Determine the [X, Y] coordinate at the center of the cell enclosing the given text.  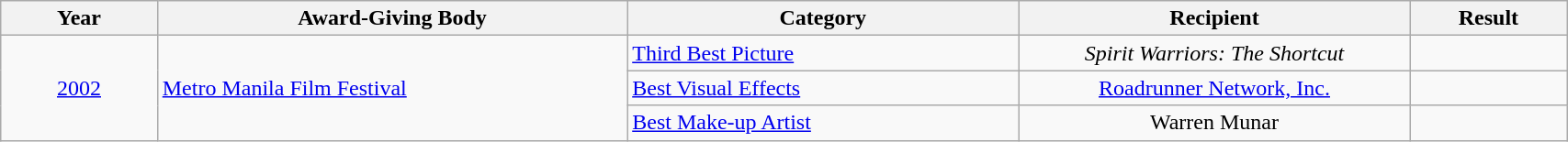
Roadrunner Network, Inc. [1214, 88]
Award-Giving Body [391, 18]
Spirit Warriors: The Shortcut [1214, 53]
Best Make-up Artist [823, 123]
Third Best Picture [823, 53]
Category [823, 18]
Recipient [1214, 18]
Result [1488, 18]
Year [79, 18]
Metro Manila Film Festival [391, 88]
Best Visual Effects [823, 88]
2002 [79, 88]
Warren Munar [1214, 123]
